Identify which cell holds the provided text, then report its (x, y) central coordinate. 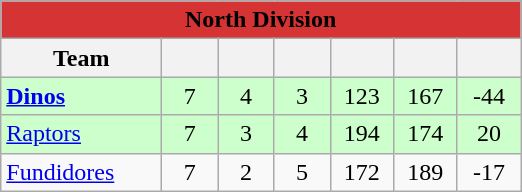
North Division (261, 20)
5 (302, 172)
Dinos (82, 96)
-44 (489, 96)
Team (82, 58)
Fundidores (82, 172)
Raptors (82, 134)
20 (489, 134)
174 (426, 134)
172 (362, 172)
123 (362, 96)
167 (426, 96)
-17 (489, 172)
189 (426, 172)
2 (246, 172)
194 (362, 134)
